Locate the cell with the specified text and output its [x, y] center coordinate. 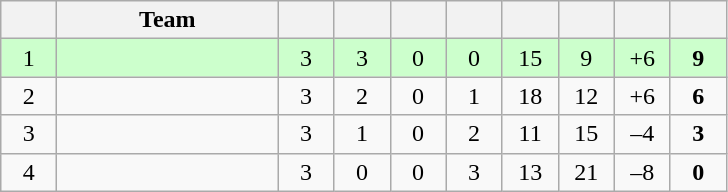
4 [29, 172]
13 [530, 172]
18 [530, 96]
–8 [642, 172]
Team [168, 20]
12 [586, 96]
21 [586, 172]
–4 [642, 134]
11 [530, 134]
6 [698, 96]
